Provide the [X, Y] coordinate of the cell's center where the given text is located.  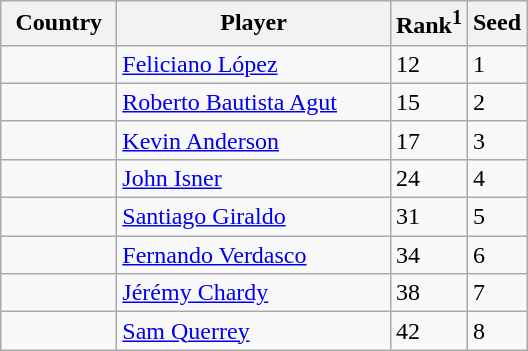
5 [496, 217]
1 [496, 64]
7 [496, 293]
Feliciano López [254, 64]
42 [428, 331]
4 [496, 178]
Fernando Verdasco [254, 255]
Santiago Giraldo [254, 217]
34 [428, 255]
Rank1 [428, 24]
17 [428, 140]
8 [496, 331]
31 [428, 217]
Jérémy Chardy [254, 293]
38 [428, 293]
John Isner [254, 178]
2 [496, 102]
6 [496, 255]
24 [428, 178]
3 [496, 140]
Sam Querrey [254, 331]
Country [59, 24]
Kevin Anderson [254, 140]
Player [254, 24]
12 [428, 64]
Roberto Bautista Agut [254, 102]
Seed [496, 24]
15 [428, 102]
